Return (X, Y) of the center of cell containing provided text 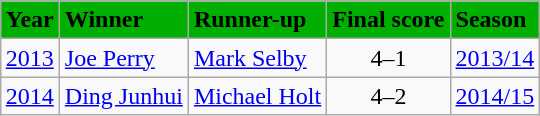
2014/15 (495, 96)
Joe Perry (124, 58)
Mark Selby (257, 58)
4–2 (388, 96)
Ding Junhui (124, 96)
Year (30, 20)
4–1 (388, 58)
2013 (30, 58)
Season (495, 20)
2014 (30, 96)
Runner-up (257, 20)
2013/14 (495, 58)
Final score (388, 20)
Winner (124, 20)
Michael Holt (257, 96)
